Return [X, Y] of the center of cell containing provided text 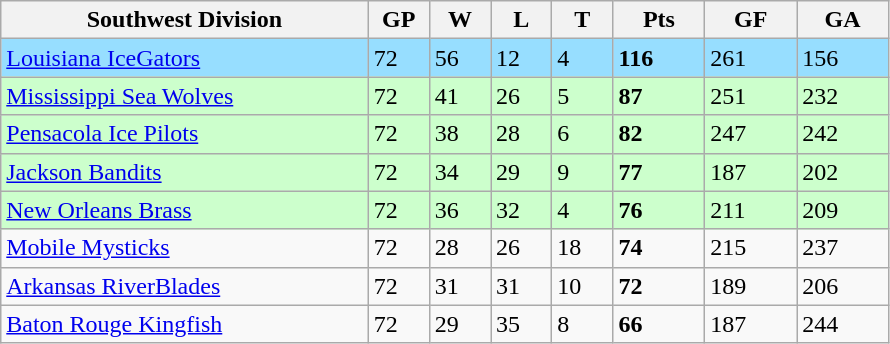
Southwest Division [184, 20]
215 [751, 248]
L [522, 20]
237 [843, 248]
32 [522, 210]
18 [582, 248]
156 [843, 58]
82 [659, 134]
12 [522, 58]
66 [659, 324]
189 [751, 286]
Pts [659, 20]
34 [460, 172]
Louisiana IceGators [184, 58]
202 [843, 172]
56 [460, 58]
W [460, 20]
38 [460, 134]
76 [659, 210]
242 [843, 134]
116 [659, 58]
247 [751, 134]
Mobile Mysticks [184, 248]
5 [582, 96]
251 [751, 96]
Jackson Bandits [184, 172]
10 [582, 286]
GA [843, 20]
261 [751, 58]
206 [843, 286]
35 [522, 324]
Baton Rouge Kingfish [184, 324]
Mississippi Sea Wolves [184, 96]
244 [843, 324]
36 [460, 210]
74 [659, 248]
209 [843, 210]
6 [582, 134]
New Orleans Brass [184, 210]
GP [398, 20]
GF [751, 20]
232 [843, 96]
9 [582, 172]
87 [659, 96]
8 [582, 324]
T [582, 20]
41 [460, 96]
Arkansas RiverBlades [184, 286]
211 [751, 210]
Pensacola Ice Pilots [184, 134]
77 [659, 172]
